Locate the cell with the specified text and output its [X, Y] center coordinate. 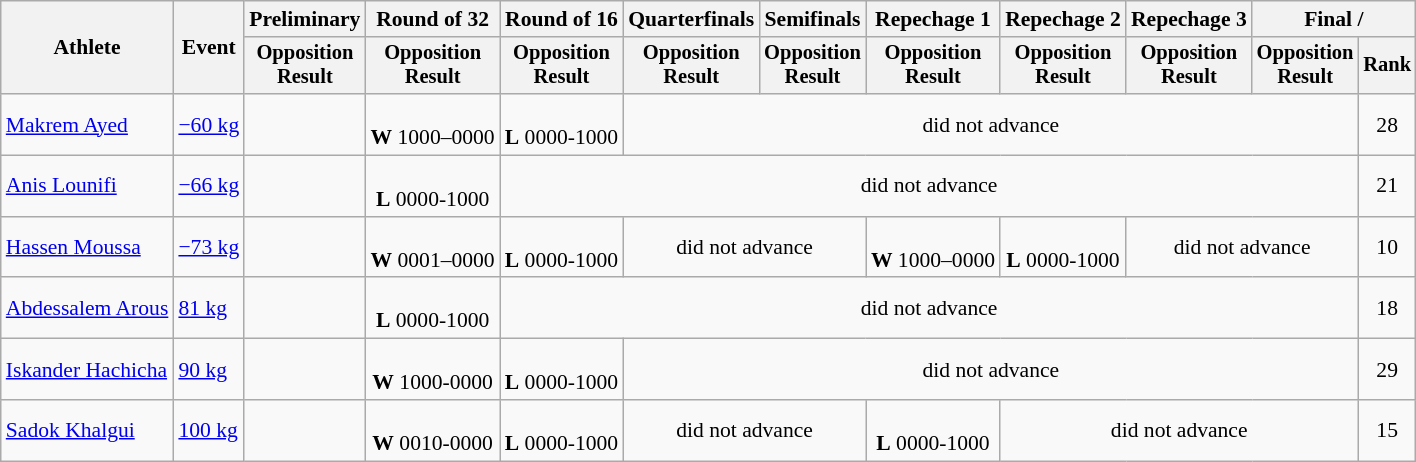
Repechage 3 [1189, 19]
Quarterfinals [691, 19]
Hassen Moussa [88, 248]
Sadok Khalgui [88, 430]
81 kg [208, 308]
Iskander Hachicha [88, 370]
W 1000-0000 [432, 370]
Abdessalem Arous [88, 308]
15 [1387, 430]
Repechage 1 [933, 19]
Semifinals [812, 19]
Event [208, 48]
Rank [1387, 66]
21 [1387, 186]
−66 kg [208, 186]
W 0001–0000 [432, 248]
18 [1387, 308]
Anis Lounifi [88, 186]
W 0010-0000 [432, 430]
10 [1387, 248]
Round of 16 [562, 19]
Athlete [88, 48]
Preliminary [304, 19]
28 [1387, 124]
−60 kg [208, 124]
90 kg [208, 370]
Makrem Ayed [88, 124]
100 kg [208, 430]
Final / [1334, 19]
Round of 32 [432, 19]
−73 kg [208, 248]
29 [1387, 370]
Repechage 2 [1063, 19]
